Output the [x, y] coordinate of the center of the cell containing the given text.  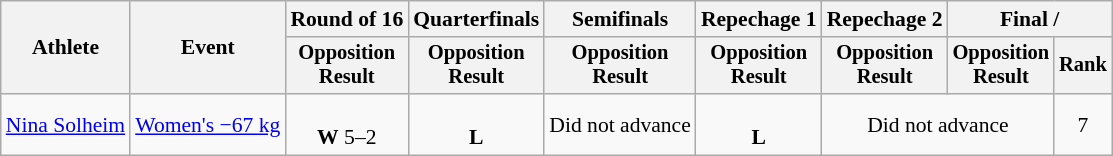
Repechage 2 [885, 19]
7 [1083, 124]
Round of 16 [346, 19]
Rank [1083, 66]
Semifinals [620, 19]
Women's −67 kg [208, 124]
Final / [1030, 19]
Event [208, 48]
Quarterfinals [476, 19]
Athlete [66, 48]
W 5–2 [346, 124]
Nina Solheim [66, 124]
Repechage 1 [759, 19]
